Output the (x, y) coordinate of the center of the cell containing the given text.  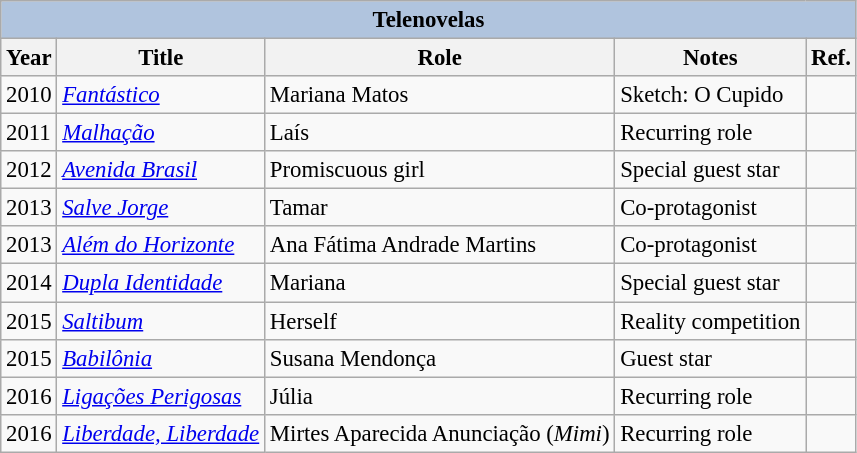
2010 (29, 95)
Role (440, 58)
Liberdade, Liberdade (161, 433)
Mariana Matos (440, 95)
Avenida Brasil (161, 170)
Júlia (440, 396)
Title (161, 58)
Malhação (161, 133)
Reality competition (710, 321)
Susana Mendonça (440, 358)
Dupla Identidade (161, 283)
Além do Horizonte (161, 245)
2012 (29, 170)
Guest star (710, 358)
Promiscuous girl (440, 170)
Mirtes Aparecida Anunciação (Mimi) (440, 433)
Telenovelas (428, 20)
Saltibum (161, 321)
2014 (29, 283)
Ana Fátima Andrade Martins (440, 245)
Sketch: O Cupido (710, 95)
Year (29, 58)
2011 (29, 133)
Mariana (440, 283)
Ligações Perigosas (161, 396)
Tamar (440, 208)
Fantástico (161, 95)
Salve Jorge (161, 208)
Notes (710, 58)
Herself (440, 321)
Ref. (831, 58)
Laís (440, 133)
Babilônia (161, 358)
